Return [X, Y] of the center of cell containing provided text 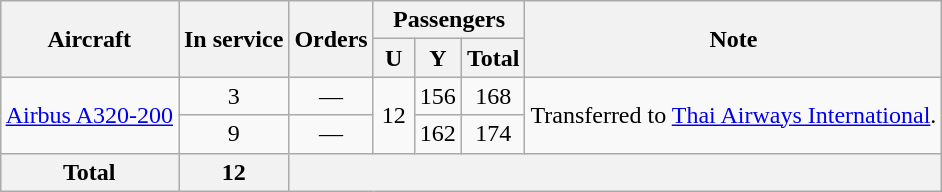
Aircraft [89, 39]
Transferred to Thai Airways International. [734, 115]
Airbus A320-200 [89, 115]
Y [438, 58]
168 [493, 96]
3 [233, 96]
Passengers [449, 20]
U [394, 58]
Note [734, 39]
Orders [331, 39]
156 [438, 96]
162 [438, 134]
174 [493, 134]
9 [233, 134]
In service [233, 39]
